Identify which cell holds the provided text, then report its (x, y) central coordinate. 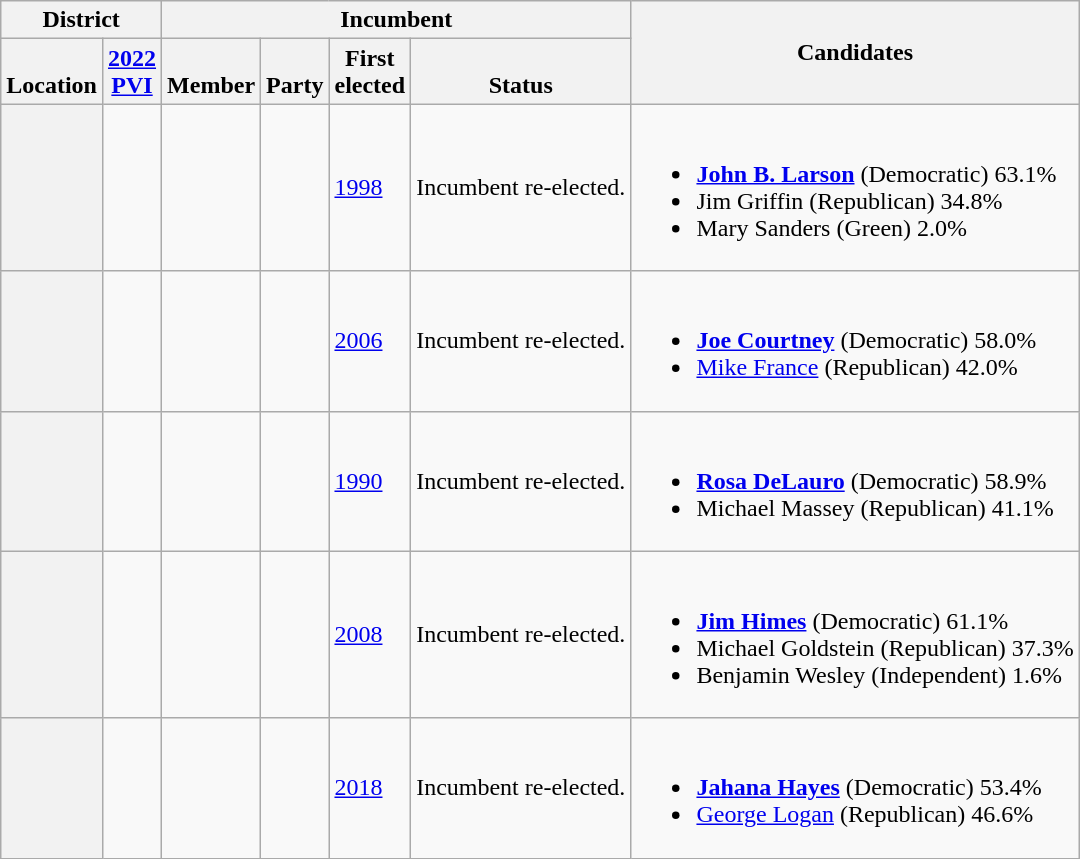
2006 (370, 341)
2008 (370, 634)
Location (52, 72)
Rosa DeLauro (Democratic) 58.9%Michael Massey (Republican) 41.1% (855, 481)
John B. Larson (Democratic) 63.1%Jim Griffin (Republican) 34.8%Mary Sanders (Green) 2.0% (855, 188)
Candidates (855, 52)
Incumbent (396, 20)
Firstelected (370, 72)
Status (521, 72)
District (82, 20)
2022PVI (132, 72)
1998 (370, 188)
Jahana Hayes (Democratic) 53.4%George Logan (Republican) 46.6% (855, 788)
Party (295, 72)
Member (212, 72)
Joe Courtney (Democratic) 58.0%Mike France (Republican) 42.0% (855, 341)
1990 (370, 481)
2018 (370, 788)
Jim Himes (Democratic) 61.1%Michael Goldstein (Republican) 37.3%Benjamin Wesley (Independent) 1.6% (855, 634)
